Return (x, y) of the center of cell containing provided text 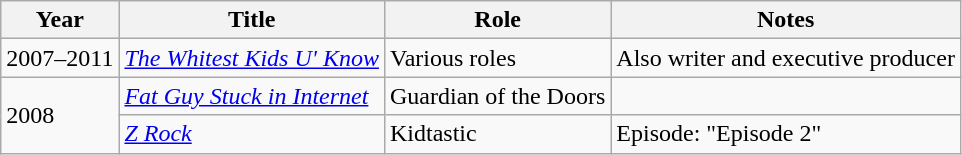
Also writer and executive producer (786, 58)
Role (497, 20)
Guardian of the Doors (497, 96)
Title (252, 20)
Notes (786, 20)
The Whitest Kids U' Know (252, 58)
2008 (60, 115)
Various roles (497, 58)
Kidtastic (497, 134)
Episode: "Episode 2" (786, 134)
Year (60, 20)
2007–2011 (60, 58)
Fat Guy Stuck in Internet (252, 96)
Z Rock (252, 134)
